For the text-containing cell, return its midpoint in [x, y] coordinate format. 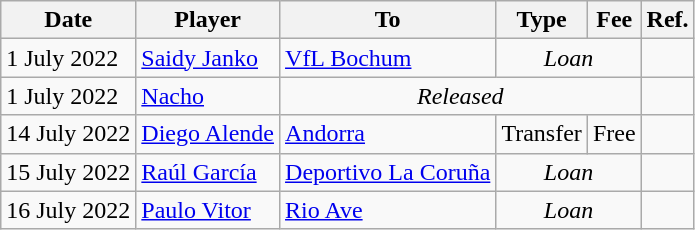
15 July 2022 [68, 172]
VfL Bochum [388, 58]
Saidy Janko [208, 58]
Transfer [542, 134]
Deportivo La Coruña [388, 172]
Raúl García [208, 172]
Andorra [388, 134]
Paulo Vitor [208, 210]
To [388, 20]
Ref. [668, 20]
Type [542, 20]
Player [208, 20]
16 July 2022 [68, 210]
Date [68, 20]
Free [614, 134]
Fee [614, 20]
Rio Ave [388, 210]
Nacho [208, 96]
Diego Alende [208, 134]
14 July 2022 [68, 134]
Released [461, 96]
